Pinpoint the cell where the given text exists, returning its (X, Y) midpoint coordinate. 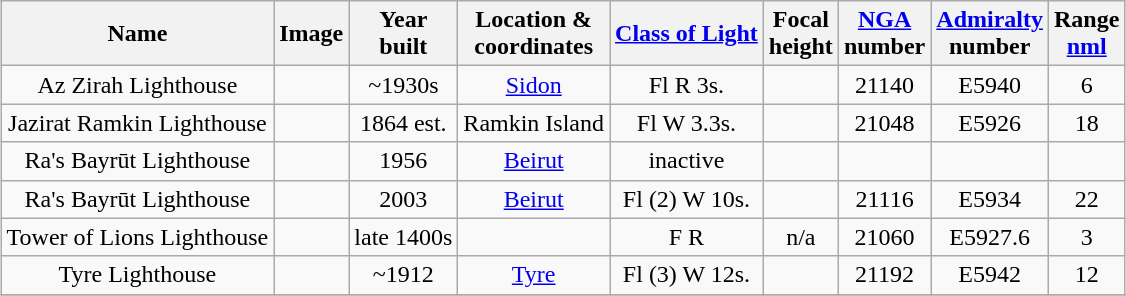
inactive (687, 161)
Image (312, 34)
E5942 (990, 275)
late 1400s (404, 237)
F R (687, 237)
21192 (884, 275)
Rangenml (1087, 34)
Jazirat Ramkin Lighthouse (138, 123)
Fl R 3s. (687, 85)
n/a (800, 237)
21060 (884, 237)
E5927.6 (990, 237)
6 (1087, 85)
2003 (404, 199)
Focalheight (800, 34)
12 (1087, 275)
1864 est. (404, 123)
Class of Light (687, 34)
21140 (884, 85)
1956 (404, 161)
~1930s (404, 85)
Location & coordinates (534, 34)
Fl W 3.3s. (687, 123)
Fl (2) W 10s. (687, 199)
Ramkin Island (534, 123)
Sidon (534, 85)
Name (138, 34)
NGAnumber (884, 34)
Az Zirah Lighthouse (138, 85)
Tyre Lighthouse (138, 275)
18 (1087, 123)
Tyre (534, 275)
~1912 (404, 275)
E5934 (990, 199)
Admiraltynumber (990, 34)
21116 (884, 199)
E5926 (990, 123)
21048 (884, 123)
Tower of Lions Lighthouse (138, 237)
22 (1087, 199)
Fl (3) W 12s. (687, 275)
3 (1087, 237)
E5940 (990, 85)
Yearbuilt (404, 34)
